Locate the cell with the specified text and output its [x, y] center coordinate. 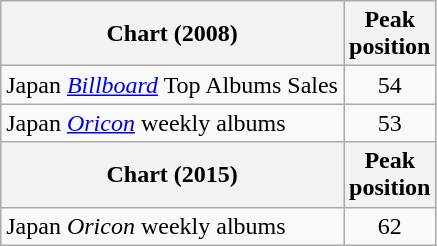
53 [390, 123]
54 [390, 85]
62 [390, 226]
Chart (2008) [172, 34]
Chart (2015) [172, 174]
Japan Billboard Top Albums Sales [172, 85]
